Pinpoint the cell where the given text exists, returning its [X, Y] midpoint coordinate. 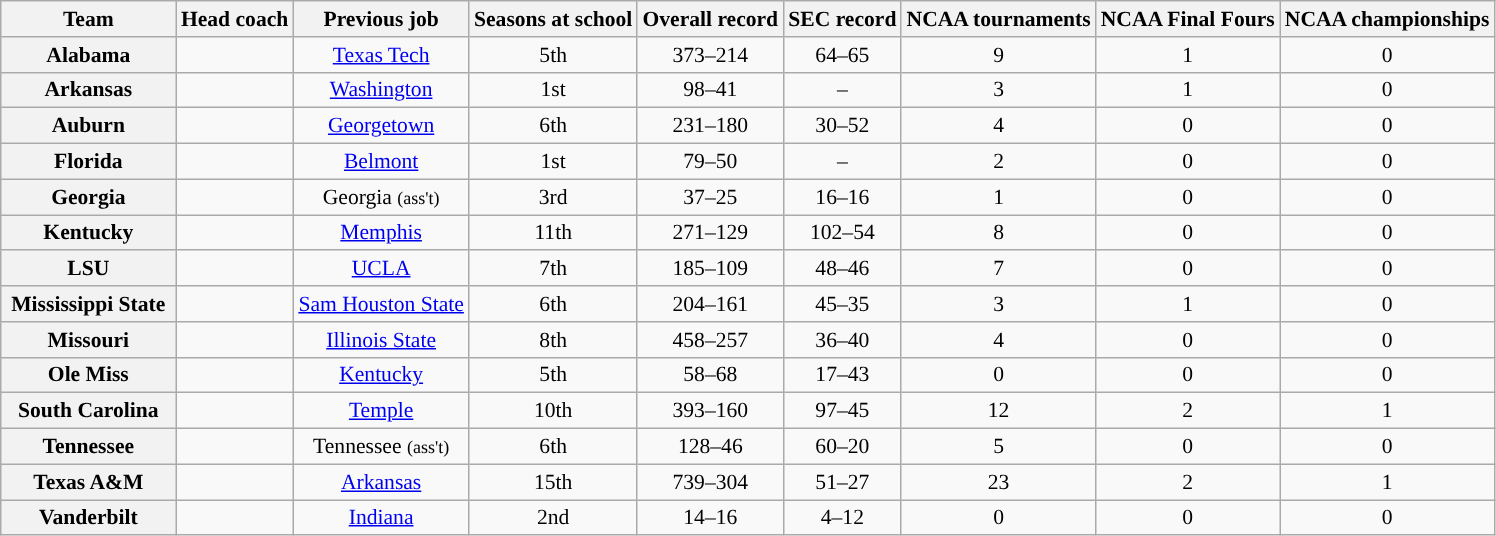
Memphis [381, 233]
9 [998, 55]
NCAA tournaments [998, 19]
LSU [88, 269]
NCAA championships [1388, 19]
128–46 [710, 447]
79–50 [710, 162]
16–16 [842, 197]
37–25 [710, 197]
58–68 [710, 375]
51–27 [842, 482]
3rd [553, 197]
Texas Tech [381, 55]
393–160 [710, 411]
Sam Houston State [381, 304]
Temple [381, 411]
8 [998, 233]
2nd [553, 518]
SEC record [842, 19]
Ole Miss [88, 375]
5 [998, 447]
Seasons at school [553, 19]
30–52 [842, 126]
Mississippi State [88, 304]
231–180 [710, 126]
Illinois State [381, 340]
185–109 [710, 269]
271–129 [710, 233]
Georgia [88, 197]
97–45 [842, 411]
Washington [381, 90]
36–40 [842, 340]
45–35 [842, 304]
Indiana [381, 518]
60–20 [842, 447]
Tennessee (ass't) [381, 447]
Florida [88, 162]
17–43 [842, 375]
Vanderbilt [88, 518]
Georgetown [381, 126]
14–16 [710, 518]
98–41 [710, 90]
10th [553, 411]
Belmont [381, 162]
UCLA [381, 269]
15th [553, 482]
Texas A&M [88, 482]
12 [998, 411]
Head coach [234, 19]
Georgia (ass't) [381, 197]
11th [553, 233]
4–12 [842, 518]
7 [998, 269]
7th [553, 269]
Previous job [381, 19]
Tennessee [88, 447]
102–54 [842, 233]
739–304 [710, 482]
Alabama [88, 55]
204–161 [710, 304]
Auburn [88, 126]
48–46 [842, 269]
Overall record [710, 19]
458–257 [710, 340]
NCAA Final Fours [1188, 19]
Team [88, 19]
8th [553, 340]
Missouri [88, 340]
64–65 [842, 55]
373–214 [710, 55]
23 [998, 482]
South Carolina [88, 411]
